From the cell containing the given text, extract its center point as [X, Y] coordinate. 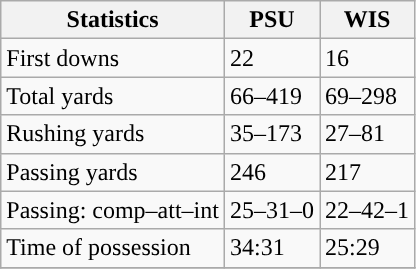
Total yards [113, 96]
22–42–1 [368, 210]
217 [368, 172]
PSU [272, 20]
66–419 [272, 96]
25:29 [368, 248]
34:31 [272, 248]
16 [368, 58]
Statistics [113, 20]
Rushing yards [113, 134]
246 [272, 172]
Passing yards [113, 172]
35–173 [272, 134]
Passing: comp–att–int [113, 210]
WIS [368, 20]
22 [272, 58]
First downs [113, 58]
27–81 [368, 134]
Time of possession [113, 248]
69–298 [368, 96]
25–31–0 [272, 210]
